From the cell containing the given text, extract its center point as [X, Y] coordinate. 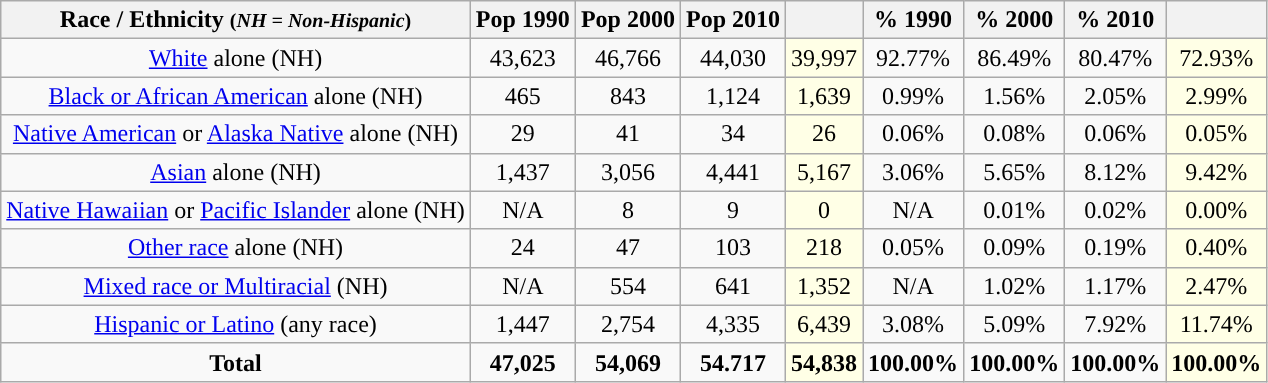
Race / Ethnicity (NH = Non-Hispanic) [236, 20]
9 [732, 210]
103 [732, 248]
843 [628, 96]
54,069 [628, 362]
% 2010 [1116, 20]
44,030 [732, 58]
0 [824, 210]
0.00% [1216, 210]
34 [732, 134]
11.74% [1216, 324]
47,025 [522, 362]
1.17% [1116, 286]
5.65% [1014, 172]
Pop 1990 [522, 20]
Native American or Alaska Native alone (NH) [236, 134]
39,997 [824, 58]
1,437 [522, 172]
5.09% [1014, 324]
43,623 [522, 58]
Hispanic or Latino (any race) [236, 324]
Asian alone (NH) [236, 172]
4,441 [732, 172]
4,335 [732, 324]
2.99% [1216, 96]
Other race alone (NH) [236, 248]
1.02% [1014, 286]
1,447 [522, 324]
8.12% [1116, 172]
554 [628, 286]
54.717 [732, 362]
1,124 [732, 96]
26 [824, 134]
5,167 [824, 172]
White alone (NH) [236, 58]
Black or African American alone (NH) [236, 96]
54,838 [824, 362]
2,754 [628, 324]
72.93% [1216, 58]
3.06% [914, 172]
9.42% [1216, 172]
1.56% [1014, 96]
24 [522, 248]
Native Hawaiian or Pacific Islander alone (NH) [236, 210]
7.92% [1116, 324]
0.09% [1014, 248]
1,639 [824, 96]
641 [732, 286]
3,056 [628, 172]
80.47% [1116, 58]
6,439 [824, 324]
Pop 2000 [628, 20]
2.05% [1116, 96]
8 [628, 210]
% 1990 [914, 20]
2.47% [1216, 286]
0.99% [914, 96]
Pop 2010 [732, 20]
Total [236, 362]
0.08% [1014, 134]
0.40% [1216, 248]
% 2000 [1014, 20]
29 [522, 134]
86.49% [1014, 58]
46,766 [628, 58]
465 [522, 96]
0.19% [1116, 248]
1,352 [824, 286]
Mixed race or Multiracial (NH) [236, 286]
92.77% [914, 58]
218 [824, 248]
3.08% [914, 324]
47 [628, 248]
0.02% [1116, 210]
41 [628, 134]
0.01% [1014, 210]
